Capture the cell that displays the provided text and extract its (x, y) central coordinate. 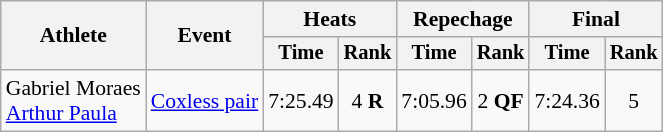
Coxless pair (204, 100)
Heats (330, 19)
Final (596, 19)
Repechage (462, 19)
7:25.49 (300, 100)
7:24.36 (566, 100)
Athlete (74, 36)
2 QF (501, 100)
7:05.96 (434, 100)
5 (634, 100)
4 R (368, 100)
Event (204, 36)
Gabriel MoraesArthur Paula (74, 100)
